Return [x, y] of the center of cell containing provided text 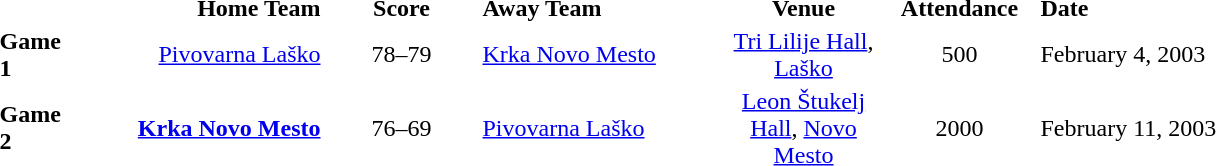
Pivovarna Laško [200, 54]
500 [960, 54]
78–79 [402, 54]
Krka Novo Mesto [602, 54]
Tri Lilije Hall, Laško [804, 54]
